Identify which cell holds the provided text, then report its [X, Y] central coordinate. 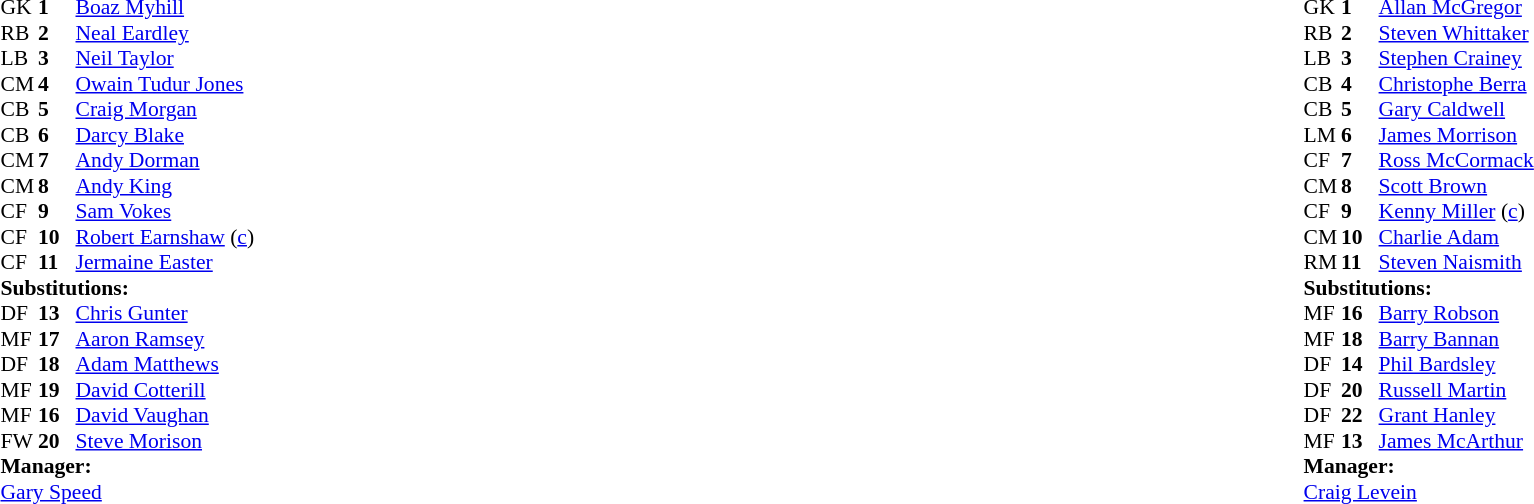
Grant Hanley [1456, 415]
Darcy Blake [166, 135]
17 [57, 339]
Phil Bardsley [1456, 365]
Steven Naismith [1456, 263]
Barry Bannan [1456, 339]
James Morrison [1456, 135]
David Cotterill [166, 390]
Neal Eardley [166, 33]
Aaron Ramsey [166, 339]
Chris Gunter [166, 313]
LM [1323, 135]
Robert Earnshaw (c) [166, 237]
Stephen Crainey [1456, 59]
FW [19, 441]
Scott Brown [1456, 186]
James McArthur [1456, 441]
Steve Morison [166, 441]
Russell Martin [1456, 390]
Craig Morgan [166, 109]
Steven Whittaker [1456, 33]
Christophe Berra [1456, 84]
Kenny Miller (c) [1456, 211]
14 [1360, 365]
Andy King [166, 186]
Ross McCormack [1456, 161]
Andy Dorman [166, 161]
19 [57, 390]
Barry Robson [1456, 313]
22 [1360, 415]
Charlie Adam [1456, 237]
David Vaughan [166, 415]
Gary Caldwell [1456, 109]
Neil Taylor [166, 59]
Adam Matthews [166, 365]
Owain Tudur Jones [166, 84]
Sam Vokes [166, 211]
Jermaine Easter [166, 263]
RM [1323, 263]
